Capture the cell that displays the provided text and extract its [x, y] central coordinate. 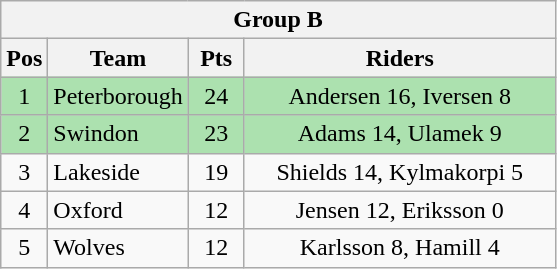
Team [118, 58]
Pos [24, 58]
Lakeside [118, 172]
23 [216, 134]
5 [24, 248]
Pts [216, 58]
Group B [278, 20]
1 [24, 96]
Andersen 16, Iversen 8 [400, 96]
Oxford [118, 210]
Swindon [118, 134]
Jensen 12, Eriksson 0 [400, 210]
Riders [400, 58]
4 [24, 210]
24 [216, 96]
19 [216, 172]
Peterborough [118, 96]
3 [24, 172]
2 [24, 134]
Karlsson 8, Hamill 4 [400, 248]
Wolves [118, 248]
Shields 14, Kylmakorpi 5 [400, 172]
Adams 14, Ulamek 9 [400, 134]
